Capture the cell that displays the provided text and extract its (X, Y) central coordinate. 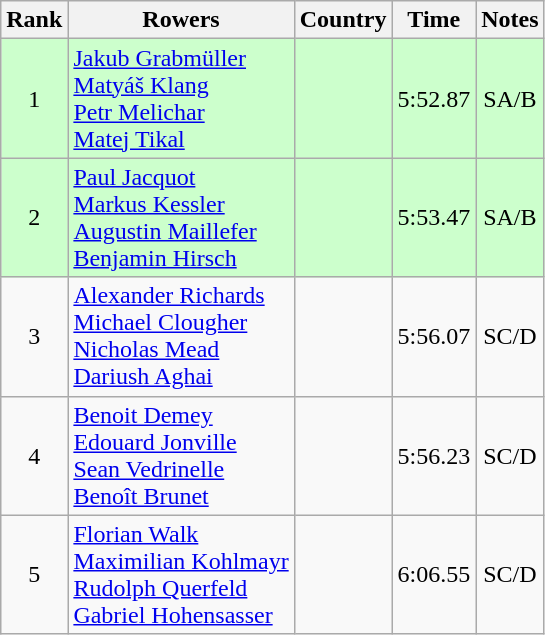
Alexander RichardsMichael ClougherNicholas MeadDariush Aghai (181, 336)
2 (34, 218)
Paul JacquotMarkus KesslerAugustin MailleferBenjamin Hirsch (181, 218)
5:52.87 (434, 98)
Benoit DemeyEdouard JonvilleSean VedrinelleBenoît Brunet (181, 456)
5:53.47 (434, 218)
Rowers (181, 20)
3 (34, 336)
Jakub GrabmüllerMatyáš KlangPetr MelicharMatej Tikal (181, 98)
Country (343, 20)
Rank (34, 20)
1 (34, 98)
Florian WalkMaximilian KohlmayrRudolph QuerfeldGabriel Hohensasser (181, 574)
Notes (510, 20)
6:06.55 (434, 574)
4 (34, 456)
5 (34, 574)
5:56.23 (434, 456)
5:56.07 (434, 336)
Time (434, 20)
